Pinpoint the cell where the given text exists, returning its [x, y] midpoint coordinate. 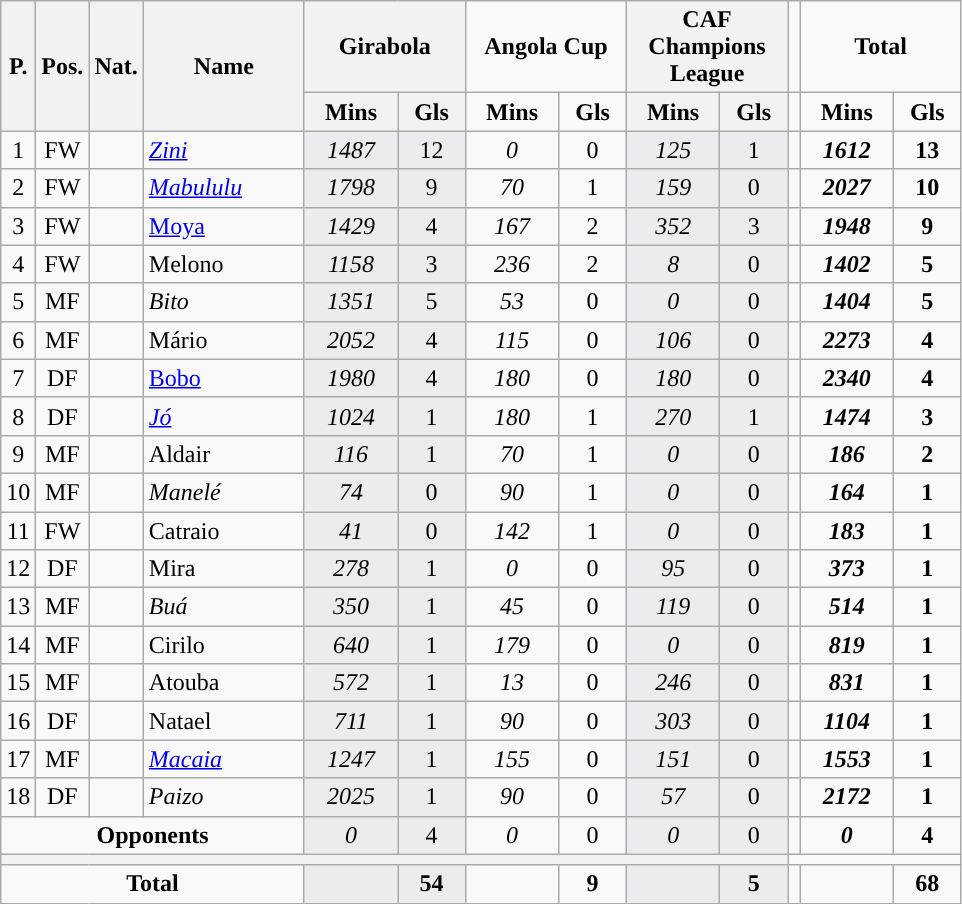
303 [672, 721]
Manelé [224, 492]
Pos. [62, 66]
18 [18, 797]
95 [672, 569]
41 [350, 531]
Bito [224, 302]
179 [512, 645]
236 [512, 264]
2273 [846, 340]
159 [672, 188]
2027 [846, 188]
167 [512, 226]
246 [672, 683]
Natael [224, 721]
125 [672, 150]
1247 [350, 759]
Jó [224, 416]
Moya [224, 226]
183 [846, 531]
CAF Champions League [706, 47]
270 [672, 416]
106 [672, 340]
P. [18, 66]
1798 [350, 188]
1404 [846, 302]
11 [18, 531]
74 [350, 492]
115 [512, 340]
17 [18, 759]
7 [18, 378]
Cirilo [224, 645]
116 [350, 454]
350 [350, 607]
Girabola [384, 47]
2025 [350, 797]
142 [512, 531]
711 [350, 721]
Catraio [224, 531]
1948 [846, 226]
57 [672, 797]
45 [512, 607]
53 [512, 302]
164 [846, 492]
Nat. [116, 66]
Macaia [224, 759]
Mabululu [224, 188]
Opponents [153, 835]
1158 [350, 264]
1474 [846, 416]
16 [18, 721]
2172 [846, 797]
14 [18, 645]
1402 [846, 264]
Atouba [224, 683]
Mário [224, 340]
Paizo [224, 797]
1980 [350, 378]
373 [846, 569]
Mira [224, 569]
6 [18, 340]
Aldair [224, 454]
1024 [350, 416]
2052 [350, 340]
186 [846, 454]
155 [512, 759]
68 [927, 884]
151 [672, 759]
572 [350, 683]
Angola Cup [546, 47]
1553 [846, 759]
640 [350, 645]
Zini [224, 150]
1487 [350, 150]
Buá [224, 607]
119 [672, 607]
1351 [350, 302]
819 [846, 645]
15 [18, 683]
1429 [350, 226]
514 [846, 607]
2340 [846, 378]
Melono [224, 264]
831 [846, 683]
278 [350, 569]
352 [672, 226]
Name [224, 66]
Bobo [224, 378]
54 [432, 884]
1104 [846, 721]
1612 [846, 150]
